Return [X, Y] of the center of cell containing provided text 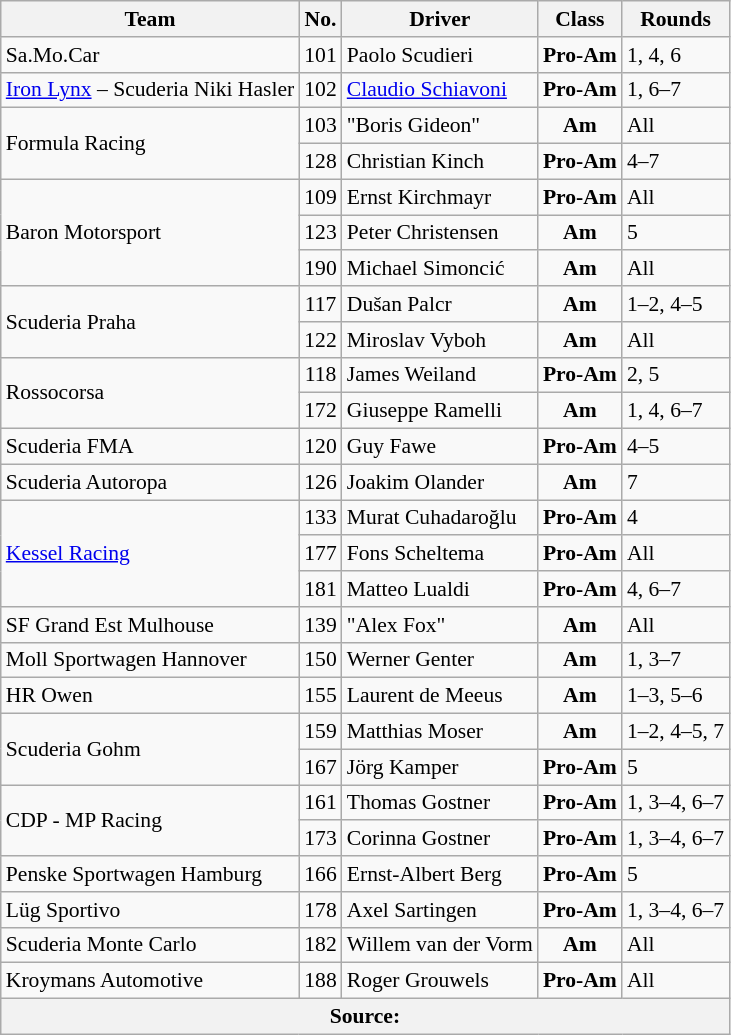
Matthias Moser [440, 732]
Paolo Scudieri [440, 55]
177 [320, 554]
182 [320, 945]
Guy Fawe [440, 447]
120 [320, 447]
1, 4, 6 [676, 55]
2, 5 [676, 375]
109 [320, 197]
Werner Genter [440, 660]
Iron Lynx – Scuderia Niki Hasler [150, 90]
4 [676, 518]
"Alex Fox" [440, 625]
Scuderia Gohm [150, 750]
Scuderia FMA [150, 447]
102 [320, 90]
Scuderia Autoropa [150, 482]
139 [320, 625]
167 [320, 767]
1–2, 4–5, 7 [676, 732]
150 [320, 660]
Claudio Schiavoni [440, 90]
Source: [365, 1017]
126 [320, 482]
Christian Kinch [440, 162]
HR Owen [150, 696]
181 [320, 589]
Driver [440, 19]
Roger Grouwels [440, 981]
122 [320, 340]
123 [320, 233]
Team [150, 19]
159 [320, 732]
Lüg Sportivo [150, 910]
Joakim Olander [440, 482]
Miroslav Vyboh [440, 340]
Ernst-Albert Berg [440, 874]
1–3, 5–6 [676, 696]
SF Grand Est Mulhouse [150, 625]
Michael Simoncić [440, 269]
1, 6–7 [676, 90]
Axel Sartingen [440, 910]
1–2, 4–5 [676, 304]
161 [320, 803]
James Weiland [440, 375]
Dušan Palcr [440, 304]
Rossocorsa [150, 392]
Kroymans Automotive [150, 981]
1, 4, 6–7 [676, 411]
155 [320, 696]
Sa.Mo.Car [150, 55]
"Boris Gideon" [440, 126]
Scuderia Monte Carlo [150, 945]
Rounds [676, 19]
CDP - MP Racing [150, 820]
172 [320, 411]
Ernst Kirchmayr [440, 197]
1, 3–7 [676, 660]
Giuseppe Ramelli [440, 411]
4–7 [676, 162]
4–5 [676, 447]
Murat Cuhadaroğlu [440, 518]
Baron Motorsport [150, 232]
Moll Sportwagen Hannover [150, 660]
103 [320, 126]
133 [320, 518]
Laurent de Meeus [440, 696]
Peter Christensen [440, 233]
Matteo Lualdi [440, 589]
Scuderia Praha [150, 322]
128 [320, 162]
Formula Racing [150, 144]
Thomas Gostner [440, 803]
Willem van der Vorm [440, 945]
178 [320, 910]
Class [580, 19]
7 [676, 482]
166 [320, 874]
4, 6–7 [676, 589]
173 [320, 839]
101 [320, 55]
118 [320, 375]
117 [320, 304]
188 [320, 981]
Kessel Racing [150, 554]
Penske Sportwagen Hamburg [150, 874]
Corinna Gostner [440, 839]
No. [320, 19]
Jörg Kamper [440, 767]
190 [320, 269]
Fons Scheltema [440, 554]
